Provide the [X, Y] coordinate of the cell's center where the given text is located.  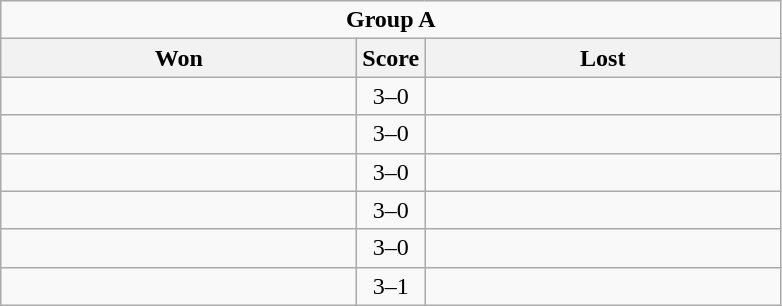
Lost [603, 58]
3–1 [391, 286]
Won [179, 58]
Score [391, 58]
Group A [391, 20]
